Find where the given text appears and provide that cell's center as (x, y) coordinate. 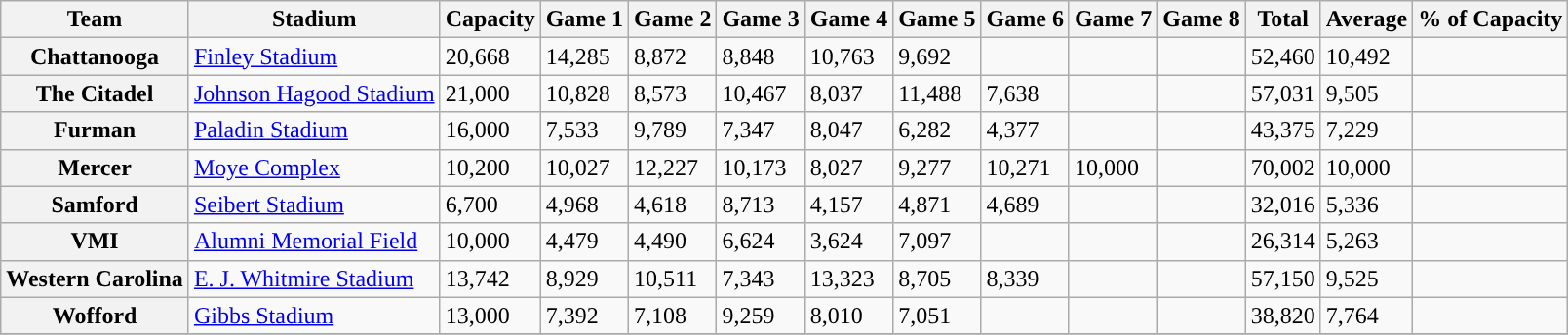
11,488 (937, 93)
The Citadel (96, 93)
10,763 (848, 56)
12,227 (673, 167)
4,377 (1025, 130)
52,460 (1283, 56)
6,700 (490, 205)
Stadium (314, 19)
10,467 (761, 93)
Game 8 (1201, 19)
3,624 (848, 242)
Samford (96, 205)
Mercer (96, 167)
Gibbs Stadium (314, 316)
10,828 (584, 93)
Moye Complex (314, 167)
10,173 (761, 167)
4,157 (848, 205)
6,624 (761, 242)
Game 1 (584, 19)
Game 4 (848, 19)
13,000 (490, 316)
8,929 (584, 279)
Alumni Memorial Field (314, 242)
7,108 (673, 316)
8,339 (1025, 279)
8,010 (848, 316)
57,031 (1283, 93)
8,047 (848, 130)
9,525 (1367, 279)
32,016 (1283, 205)
4,689 (1025, 205)
Game 2 (673, 19)
9,277 (937, 167)
7,533 (584, 130)
6,282 (937, 130)
38,820 (1283, 316)
16,000 (490, 130)
4,490 (673, 242)
10,027 (584, 167)
5,336 (1367, 205)
7,392 (584, 316)
43,375 (1283, 130)
Furman (96, 130)
9,259 (761, 316)
Western Carolina (96, 279)
Finley Stadium (314, 56)
9,692 (937, 56)
5,263 (1367, 242)
VMI (96, 242)
4,871 (937, 205)
10,200 (490, 167)
21,000 (490, 93)
Wofford (96, 316)
Chattanooga (96, 56)
13,742 (490, 279)
57,150 (1283, 279)
Game 6 (1025, 19)
Capacity (490, 19)
10,511 (673, 279)
Game 5 (937, 19)
4,968 (584, 205)
8,573 (673, 93)
10,271 (1025, 167)
13,323 (848, 279)
7,097 (937, 242)
7,343 (761, 279)
7,229 (1367, 130)
Total (1283, 19)
8,037 (848, 93)
70,002 (1283, 167)
10,492 (1367, 56)
7,051 (937, 316)
Paladin Stadium (314, 130)
7,347 (761, 130)
Game 3 (761, 19)
4,479 (584, 242)
8,027 (848, 167)
Game 7 (1113, 19)
8,872 (673, 56)
7,764 (1367, 316)
26,314 (1283, 242)
Johnson Hagood Stadium (314, 93)
4,618 (673, 205)
9,789 (673, 130)
8,705 (937, 279)
8,848 (761, 56)
9,505 (1367, 93)
7,638 (1025, 93)
E. J. Whitmire Stadium (314, 279)
Seibert Stadium (314, 205)
Average (1367, 19)
Team (96, 19)
% of Capacity (1490, 19)
14,285 (584, 56)
8,713 (761, 205)
20,668 (490, 56)
